Scan for the cell matching the given text and deliver its (x, y) coordinate at center. 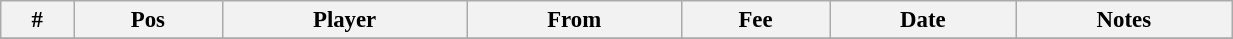
Player (344, 20)
Fee (755, 20)
Pos (148, 20)
Notes (1124, 20)
# (38, 20)
From (574, 20)
Date (923, 20)
